Find where the given text appears and provide that cell's center as [x, y] coordinate. 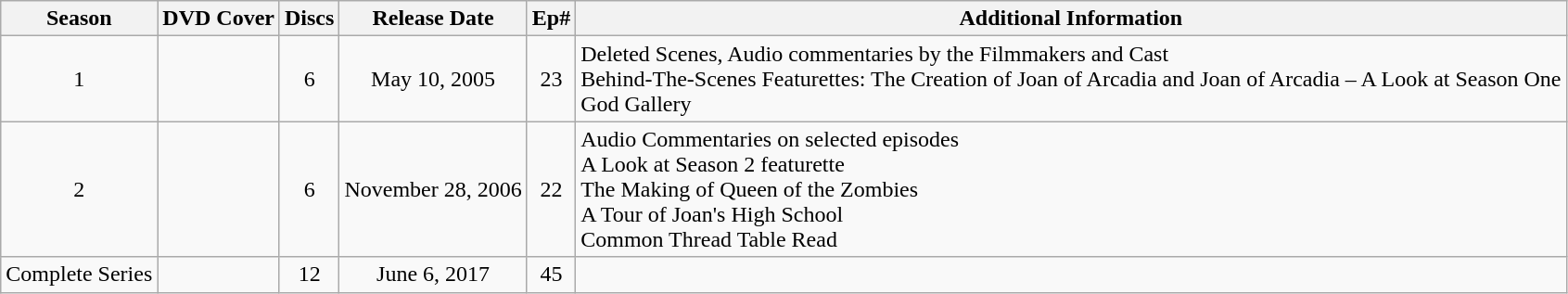
12 [309, 275]
DVD Cover [219, 19]
2 [80, 189]
Ep# [551, 19]
June 6, 2017 [433, 275]
Discs [309, 19]
45 [551, 275]
November 28, 2006 [433, 189]
22 [551, 189]
1 [80, 79]
23 [551, 79]
Release Date [433, 19]
Complete Series [80, 275]
Additional Information [1071, 19]
Season [80, 19]
May 10, 2005 [433, 79]
